Identify which cell holds the provided text, then report its [x, y] central coordinate. 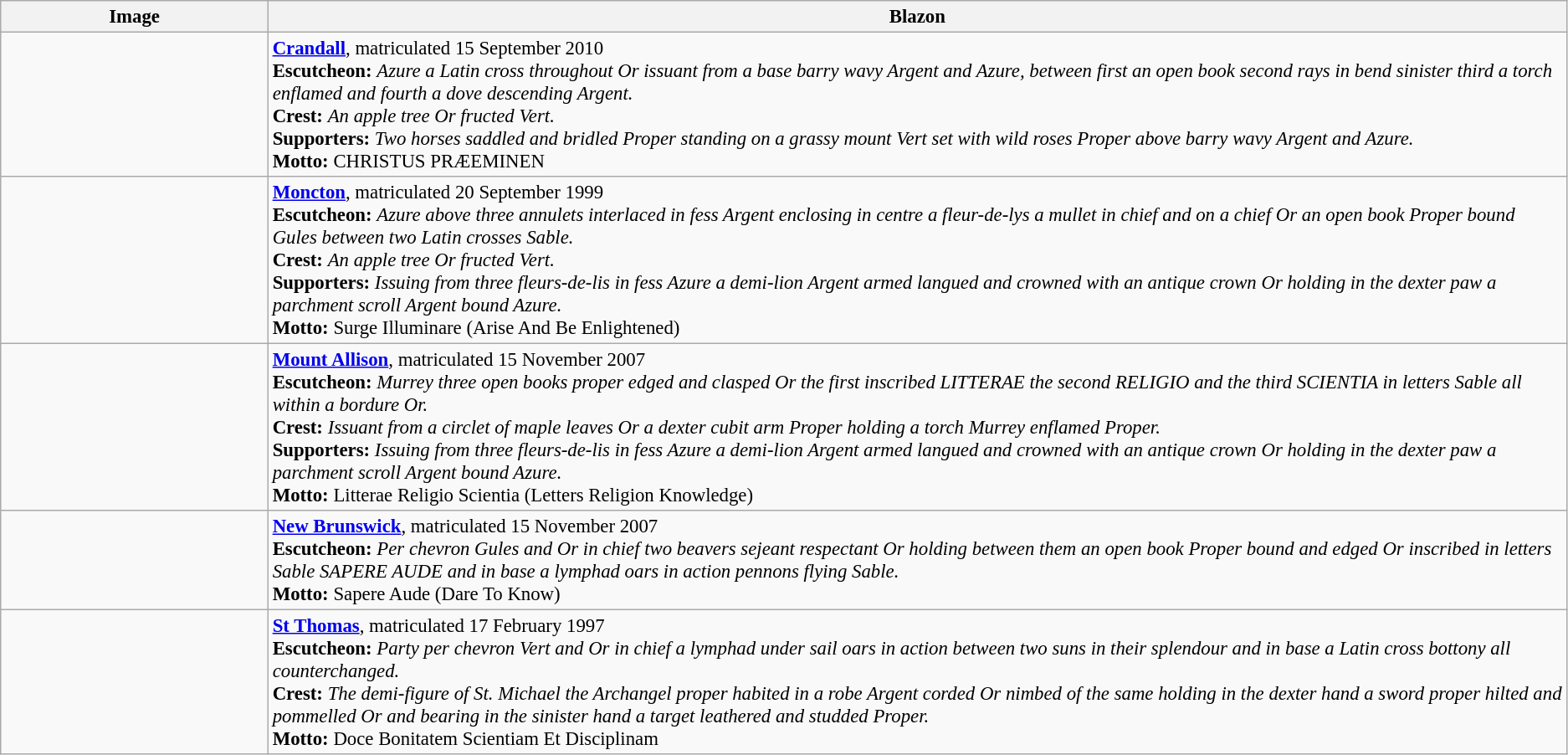
Image [135, 17]
Blazon [917, 17]
